Determine the (x, y) coordinate at the center of the cell enclosing the given text.  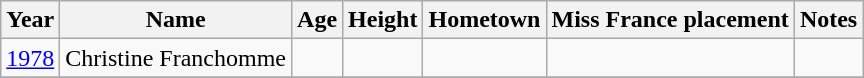
Height (383, 20)
Miss France placement (670, 20)
1978 (30, 58)
Christine Franchomme (176, 58)
Name (176, 20)
Year (30, 20)
Hometown (484, 20)
Notes (828, 20)
Age (318, 20)
